Search for the cell housing the specified text and yield its [x, y] center coordinate. 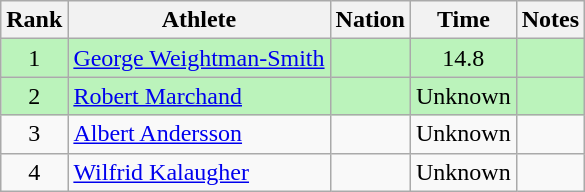
1 [34, 58]
Rank [34, 20]
3 [34, 134]
2 [34, 96]
Time [463, 20]
Athlete [199, 20]
George Weightman-Smith [199, 58]
14.8 [463, 58]
Wilfrid Kalaugher [199, 172]
Notes [550, 20]
4 [34, 172]
Robert Marchand [199, 96]
Albert Andersson [199, 134]
Nation [370, 20]
